From the cell containing the given text, extract its center point as (X, Y) coordinate. 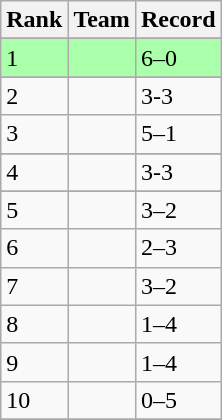
Record (178, 20)
1 (34, 58)
6–0 (178, 58)
7 (34, 286)
0–5 (178, 400)
Team (102, 20)
Rank (34, 20)
2–3 (178, 248)
3 (34, 134)
5–1 (178, 134)
6 (34, 248)
10 (34, 400)
9 (34, 362)
2 (34, 96)
8 (34, 324)
5 (34, 210)
4 (34, 172)
